Locate the cell with the specified text and output its (x, y) center coordinate. 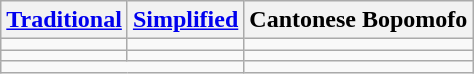
Simplified (185, 20)
Cantonese Bopomofo (358, 20)
Traditional (64, 20)
